Provide the [x, y] coordinate of the cell's center where the given text is located.  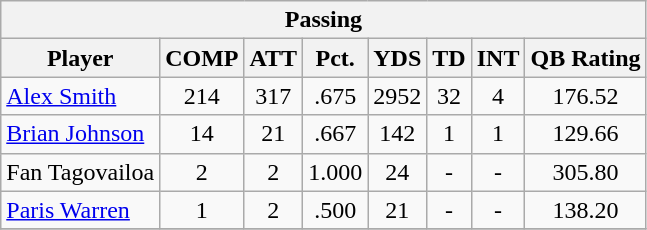
142 [398, 134]
Alex Smith [80, 96]
14 [202, 134]
1.000 [336, 172]
Pct. [336, 58]
4 [498, 96]
.667 [336, 134]
ATT [274, 58]
138.20 [586, 210]
Brian Johnson [80, 134]
Fan Tagovailoa [80, 172]
COMP [202, 58]
QB Rating [586, 58]
305.80 [586, 172]
Player [80, 58]
Passing [324, 20]
Paris Warren [80, 210]
YDS [398, 58]
317 [274, 96]
INT [498, 58]
214 [202, 96]
TD [449, 58]
32 [449, 96]
176.52 [586, 96]
.675 [336, 96]
2952 [398, 96]
.500 [336, 210]
24 [398, 172]
129.66 [586, 134]
